From the cell containing the given text, extract its center point as [X, Y] coordinate. 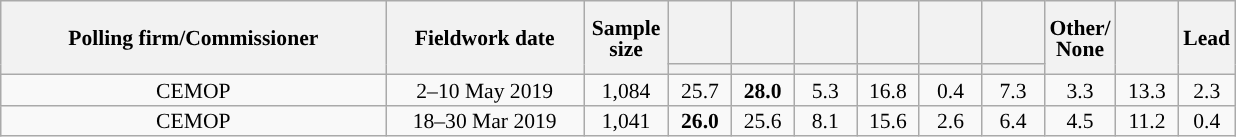
18–30 Mar 2019 [485, 120]
8.1 [826, 120]
Lead [1206, 38]
Polling firm/Commissioner [194, 38]
3.3 [1080, 90]
Sample size [626, 38]
7.3 [1014, 90]
Other/None [1080, 38]
2–10 May 2019 [485, 90]
2.3 [1206, 90]
4.5 [1080, 120]
13.3 [1148, 90]
1,084 [626, 90]
16.8 [888, 90]
28.0 [762, 90]
5.3 [826, 90]
2.6 [950, 120]
11.2 [1148, 120]
1,041 [626, 120]
25.7 [700, 90]
26.0 [700, 120]
Fieldwork date [485, 38]
15.6 [888, 120]
25.6 [762, 120]
6.4 [1014, 120]
